Extract the [X, Y] coordinate from the center of the cell holding the provided text.  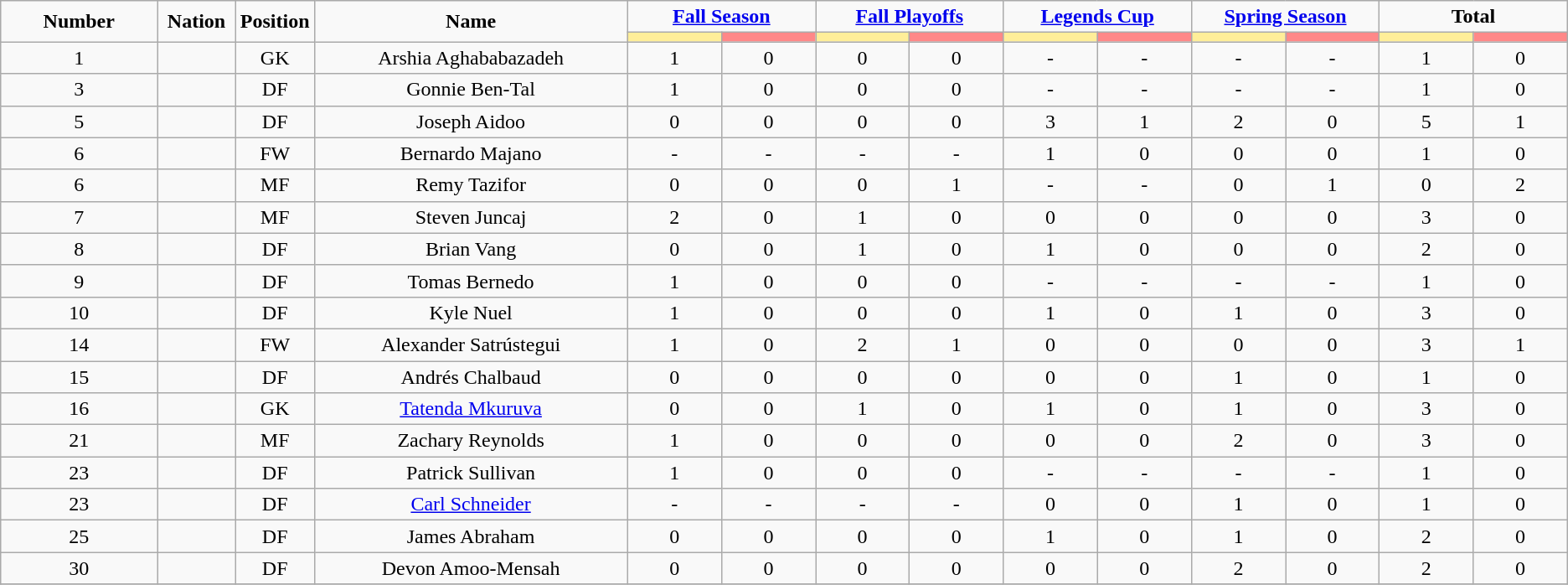
Fall Playoffs [910, 17]
Tomas Bernedo [471, 281]
Arshia Aghababazadeh [471, 58]
Brian Vang [471, 249]
Number [79, 22]
Position [275, 22]
James Abraham [471, 536]
Tatenda Mkuruva [471, 409]
Fall Season [721, 17]
Devon Amoo-Mensah [471, 568]
Remy Tazifor [471, 185]
21 [79, 441]
Carl Schneider [471, 505]
30 [79, 568]
Alexander Satrústegui [471, 344]
15 [79, 376]
16 [79, 409]
Zachary Reynolds [471, 441]
8 [79, 249]
Legends Cup [1097, 17]
14 [79, 344]
Patrick Sullivan [471, 473]
Nation [197, 22]
25 [79, 536]
7 [79, 217]
Name [471, 22]
Spring Season [1285, 17]
Bernardo Majano [471, 153]
Total [1474, 17]
Gonnie Ben-Tal [471, 90]
10 [79, 313]
9 [79, 281]
Kyle Nuel [471, 313]
Steven Juncaj [471, 217]
Andrés Chalbaud [471, 376]
Joseph Aidoo [471, 122]
